Locate the cell with the specified text and output its [x, y] center coordinate. 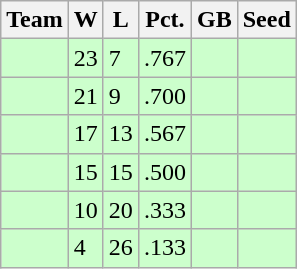
13 [120, 134]
20 [120, 210]
GB [214, 20]
23 [86, 58]
.700 [164, 96]
9 [120, 96]
26 [120, 248]
7 [120, 58]
L [120, 20]
Pct. [164, 20]
.767 [164, 58]
10 [86, 210]
Team [35, 20]
.500 [164, 172]
4 [86, 248]
21 [86, 96]
17 [86, 134]
.567 [164, 134]
Seed [266, 20]
.133 [164, 248]
W [86, 20]
.333 [164, 210]
